Determine the (X, Y) coordinate at the center of the cell enclosing the given text.  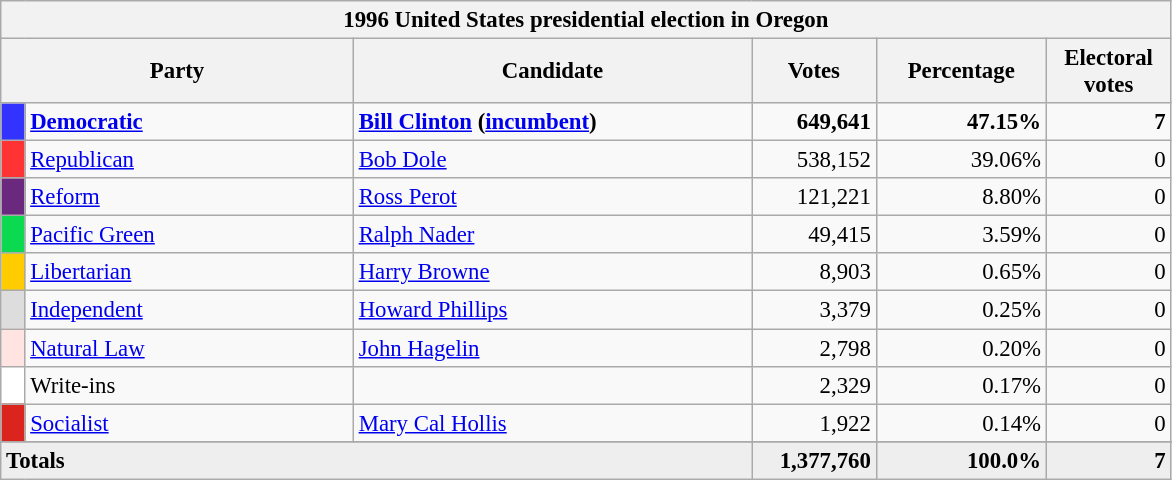
Harry Browne (552, 273)
2,798 (814, 348)
Ralph Nader (552, 235)
Reform (189, 197)
Bob Dole (552, 160)
49,415 (814, 235)
Write-ins (189, 385)
Democratic (189, 122)
Totals (376, 460)
0.17% (961, 385)
Pacific Green (189, 235)
1,377,760 (814, 460)
Percentage (961, 72)
0.25% (961, 310)
2,329 (814, 385)
3.59% (961, 235)
Mary Cal Hollis (552, 423)
0.65% (961, 273)
Libertarian (189, 273)
3,379 (814, 310)
0.20% (961, 348)
Votes (814, 72)
Natural Law (189, 348)
Party (178, 72)
8.80% (961, 197)
121,221 (814, 197)
Howard Phillips (552, 310)
0.14% (961, 423)
Independent (189, 310)
8,903 (814, 273)
1996 United States presidential election in Oregon (586, 20)
Socialist (189, 423)
John Hagelin (552, 348)
538,152 (814, 160)
Republican (189, 160)
1,922 (814, 423)
Electoral votes (1108, 72)
47.15% (961, 122)
39.06% (961, 160)
649,641 (814, 122)
100.0% (961, 460)
Ross Perot (552, 197)
Candidate (552, 72)
Bill Clinton (incumbent) (552, 122)
